Return the (X, Y) coordinate for the center point of the cell that contains the specified text.  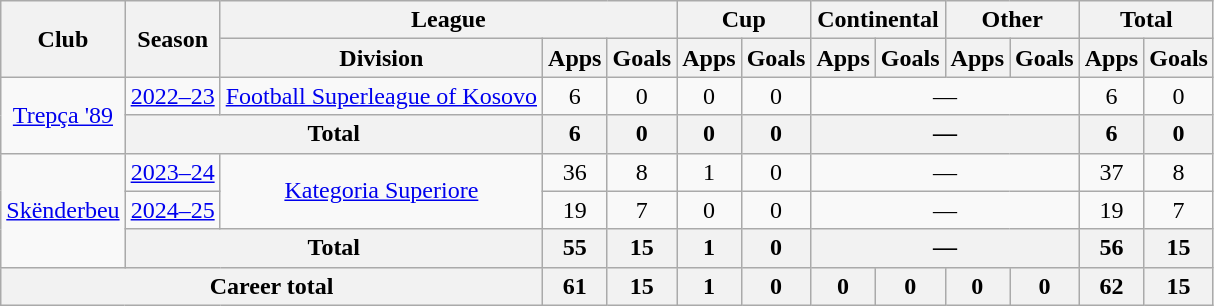
2022–23 (172, 96)
56 (1111, 248)
36 (575, 172)
2023–24 (172, 172)
61 (575, 286)
Football Superleague of Kosovo (381, 96)
Continental (878, 20)
Trepça '89 (63, 115)
League (448, 20)
37 (1111, 172)
Career total (272, 286)
Division (381, 58)
62 (1111, 286)
Club (63, 39)
Kategoria Superiore (381, 191)
Season (172, 39)
2024–25 (172, 210)
Other (1012, 20)
55 (575, 248)
Cup (744, 20)
Skënderbeu (63, 210)
